Pinpoint the cell where the given text exists, returning its (X, Y) midpoint coordinate. 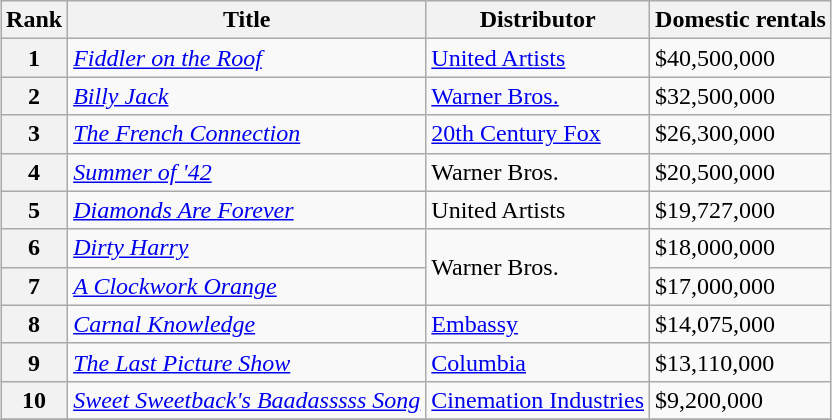
$13,110,000 (741, 362)
Rank (34, 20)
Dirty Harry (247, 248)
20th Century Fox (538, 134)
Summer of '42 (247, 172)
Embassy (538, 324)
Fiddler on the Roof (247, 58)
$40,500,000 (741, 58)
2 (34, 96)
$26,300,000 (741, 134)
$14,075,000 (741, 324)
Sweet Sweetback's Baadasssss Song (247, 400)
4 (34, 172)
Carnal Knowledge (247, 324)
$32,500,000 (741, 96)
1 (34, 58)
Diamonds Are Forever (247, 210)
Billy Jack (247, 96)
A Clockwork Orange (247, 286)
The Last Picture Show (247, 362)
$17,000,000 (741, 286)
Domestic rentals (741, 20)
Distributor (538, 20)
Cinemation Industries (538, 400)
Columbia (538, 362)
9 (34, 362)
$18,000,000 (741, 248)
5 (34, 210)
$9,200,000 (741, 400)
3 (34, 134)
$19,727,000 (741, 210)
7 (34, 286)
10 (34, 400)
The French Connection (247, 134)
Title (247, 20)
8 (34, 324)
$20,500,000 (741, 172)
6 (34, 248)
